Capture the cell that displays the provided text and extract its [X, Y] central coordinate. 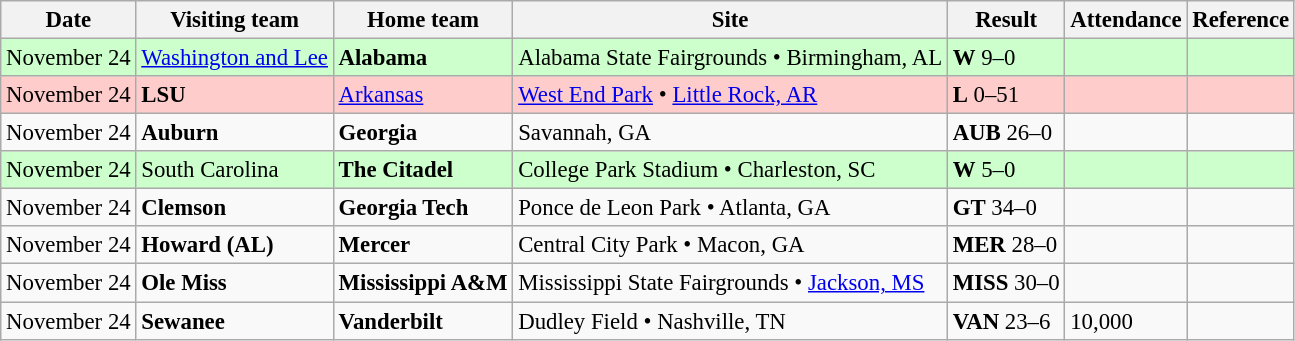
Date [68, 20]
Mississippi State Fairgrounds • Jackson, MS [730, 283]
College Park Stadium • Charleston, SC [730, 170]
Howard (AL) [234, 245]
MER 28–0 [1006, 245]
Home team [423, 20]
W 9–0 [1006, 58]
Visiting team [234, 20]
Reference [1241, 20]
Site [730, 20]
Ponce de Leon Park • Atlanta, GA [730, 208]
Dudley Field • Nashville, TN [730, 321]
Mercer [423, 245]
Sewanee [234, 321]
Central City Park • Macon, GA [730, 245]
Vanderbilt [423, 321]
Alabama [423, 58]
Attendance [1126, 20]
GT 34–0 [1006, 208]
West End Park • Little Rock, AR [730, 95]
Clemson [234, 208]
MISS 30–0 [1006, 283]
Auburn [234, 133]
Georgia Tech [423, 208]
Savannah, GA [730, 133]
10,000 [1126, 321]
Washington and Lee [234, 58]
AUB 26–0 [1006, 133]
Alabama State Fairgrounds • Birmingham, AL [730, 58]
Mississippi A&M [423, 283]
Georgia [423, 133]
South Carolina [234, 170]
Ole Miss [234, 283]
W 5–0 [1006, 170]
L 0–51 [1006, 95]
LSU [234, 95]
The Citadel [423, 170]
Result [1006, 20]
Arkansas [423, 95]
VAN 23–6 [1006, 321]
